Find where the given text appears and provide that cell's center as (X, Y) coordinate. 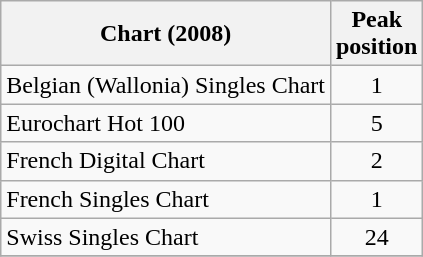
5 (376, 123)
French Digital Chart (166, 161)
French Singles Chart (166, 199)
2 (376, 161)
Swiss Singles Chart (166, 237)
Belgian (Wallonia) Singles Chart (166, 85)
24 (376, 237)
Chart (2008) (166, 34)
Eurochart Hot 100 (166, 123)
Peakposition (376, 34)
